Determine the (X, Y) coordinate at the center of the cell enclosing the given text.  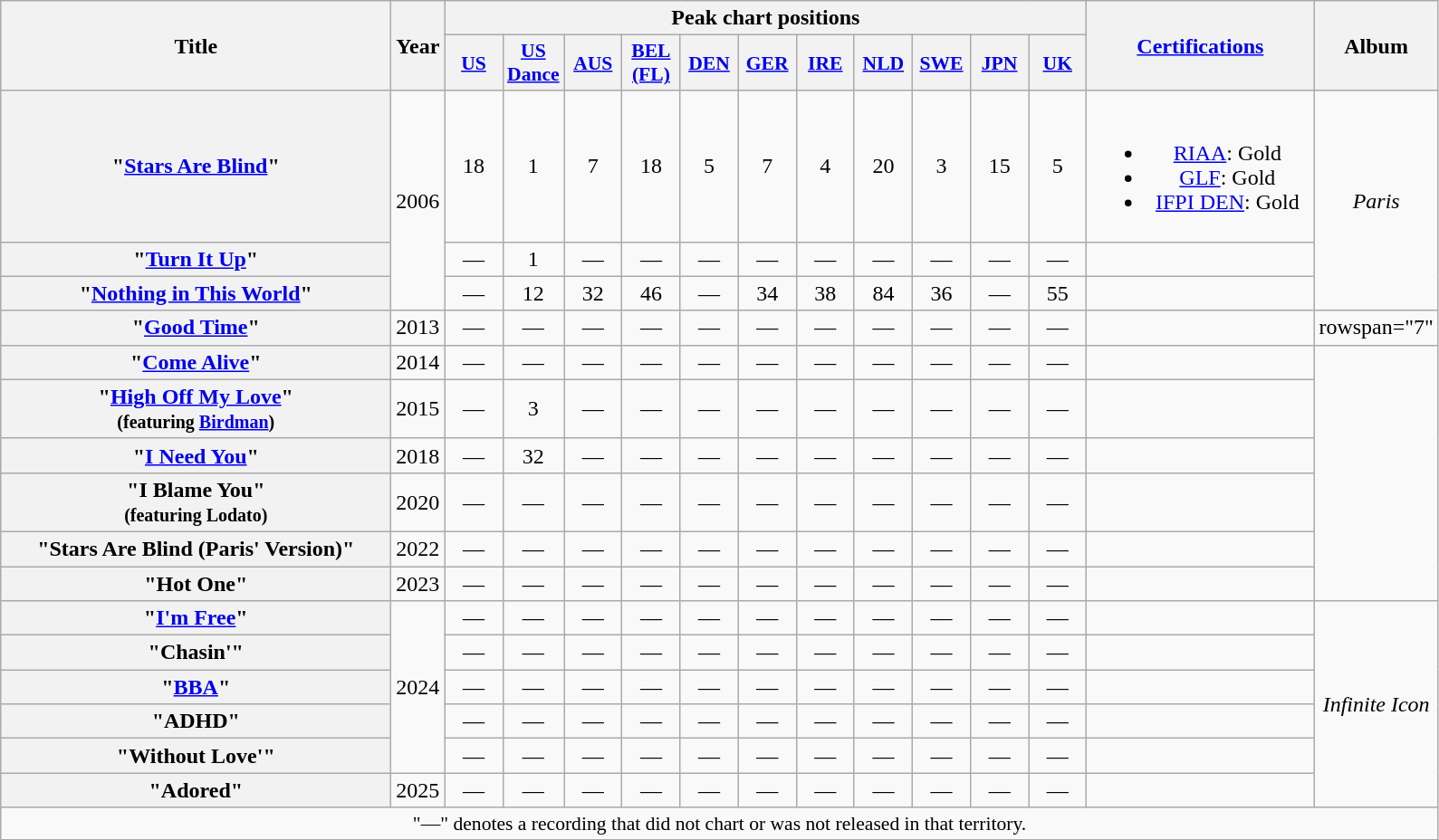
"Good Time" (196, 328)
Album (1377, 45)
"Hot One" (196, 584)
"BBA" (196, 687)
"I Need You" (196, 455)
"ADHD" (196, 721)
RIAA: GoldGLF: GoldIFPI DEN: Gold (1201, 167)
2020 (418, 501)
2023 (418, 584)
2006 (418, 201)
"High Off My Love"(featuring Birdman) (196, 409)
12 (533, 293)
UK (1058, 63)
55 (1058, 293)
"Stars Are Blind (Paris' Version)" (196, 549)
"I'm Free" (196, 618)
BEL(FL) (651, 63)
15 (1000, 167)
DEN (709, 63)
4 (825, 167)
"Adored" (196, 790)
Infinite Icon (1377, 704)
AUS (593, 63)
"Nothing in This World" (196, 293)
2013 (418, 328)
Peak chart positions (766, 18)
US (474, 63)
2024 (418, 687)
34 (767, 293)
38 (825, 293)
"Turn It Up" (196, 259)
2018 (418, 455)
"Stars Are Blind" (196, 167)
46 (651, 293)
"Without Love'" (196, 756)
2025 (418, 790)
Title (196, 45)
2022 (418, 549)
"I Blame You"(featuring Lodato) (196, 501)
"—" denotes a recording that did not chart or was not released in that territory. (720, 824)
"Chasin'" (196, 653)
2015 (418, 409)
USDance (533, 63)
20 (883, 167)
NLD (883, 63)
2014 (418, 362)
Paris (1377, 201)
Year (418, 45)
rowspan="7" (1377, 328)
84 (883, 293)
GER (767, 63)
SWE (941, 63)
IRE (825, 63)
JPN (1000, 63)
"Come Alive" (196, 362)
Certifications (1201, 45)
36 (941, 293)
